Provide the [x, y] coordinate of the cell's center where the given text is located.  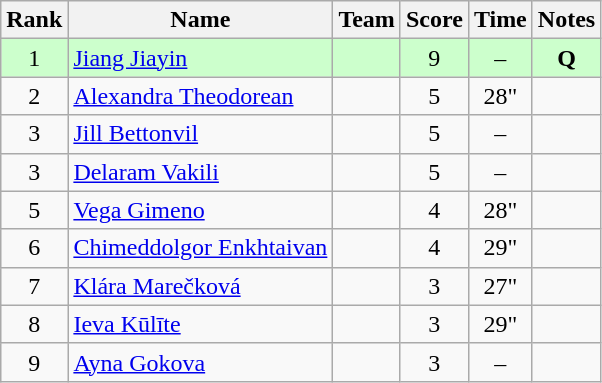
Notes [566, 20]
Jiang Jiayin [200, 58]
Alexandra Theodorean [200, 96]
Q [566, 58]
Klára Marečková [200, 286]
Ieva Kūlīte [200, 324]
6 [34, 248]
Time [500, 20]
Chimeddolgor Enkhtaivan [200, 248]
27" [500, 286]
Delaram Vakili [200, 172]
2 [34, 96]
Ayna Gokova [200, 362]
8 [34, 324]
1 [34, 58]
Team [367, 20]
Jill Bettonvil [200, 134]
Score [434, 20]
7 [34, 286]
Vega Gimeno [200, 210]
Rank [34, 20]
Name [200, 20]
